Provide the (X, Y) coordinate of the cell's center where the given text is located.  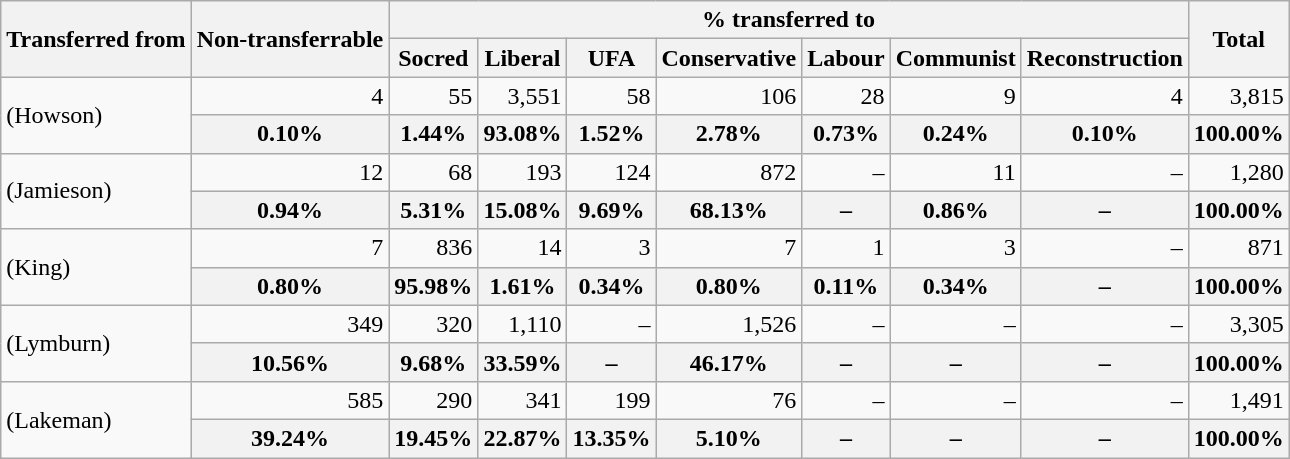
0.11% (846, 286)
871 (1238, 248)
1.44% (434, 134)
10.56% (290, 362)
14 (522, 248)
5.10% (729, 438)
585 (290, 400)
0.94% (290, 210)
15.08% (522, 210)
46.17% (729, 362)
(King) (96, 267)
320 (434, 324)
1.52% (612, 134)
106 (729, 96)
76 (729, 400)
Communist (956, 58)
290 (434, 400)
68 (434, 172)
2.78% (729, 134)
1,110 (522, 324)
95.98% (434, 286)
12 (290, 172)
341 (522, 400)
93.08% (522, 134)
Reconstruction (1104, 58)
39.24% (290, 438)
3,305 (1238, 324)
Socred (434, 58)
1,526 (729, 324)
5.31% (434, 210)
13.35% (612, 438)
9.69% (612, 210)
(Jamieson) (96, 191)
Labour (846, 58)
Non-transferrable (290, 39)
11 (956, 172)
836 (434, 248)
Liberal (522, 58)
Total (1238, 39)
68.13% (729, 210)
1,280 (1238, 172)
0.24% (956, 134)
1.61% (522, 286)
Transferred from (96, 39)
22.87% (522, 438)
Conservative (729, 58)
199 (612, 400)
1 (846, 248)
28 (846, 96)
349 (290, 324)
(Lymburn) (96, 343)
0.73% (846, 134)
(Howson) (96, 115)
124 (612, 172)
58 (612, 96)
% transferred to (788, 20)
193 (522, 172)
33.59% (522, 362)
(Lakeman) (96, 419)
55 (434, 96)
3,551 (522, 96)
19.45% (434, 438)
3,815 (1238, 96)
0.86% (956, 210)
9.68% (434, 362)
UFA (612, 58)
1,491 (1238, 400)
872 (729, 172)
9 (956, 96)
